Identify which cell holds the provided text, then report its (X, Y) central coordinate. 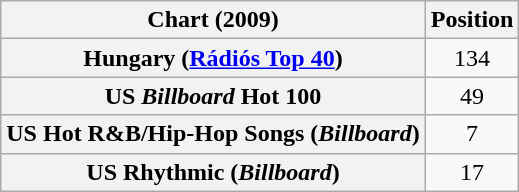
US Billboard Hot 100 (213, 96)
7 (472, 134)
134 (472, 58)
Hungary (Rádiós Top 40) (213, 58)
Position (472, 20)
US Hot R&B/Hip-Hop Songs (Billboard) (213, 134)
49 (472, 96)
Chart (2009) (213, 20)
US Rhythmic (Billboard) (213, 172)
17 (472, 172)
